Detect which cell encompasses the target text, then output its [X, Y] center coordinate. 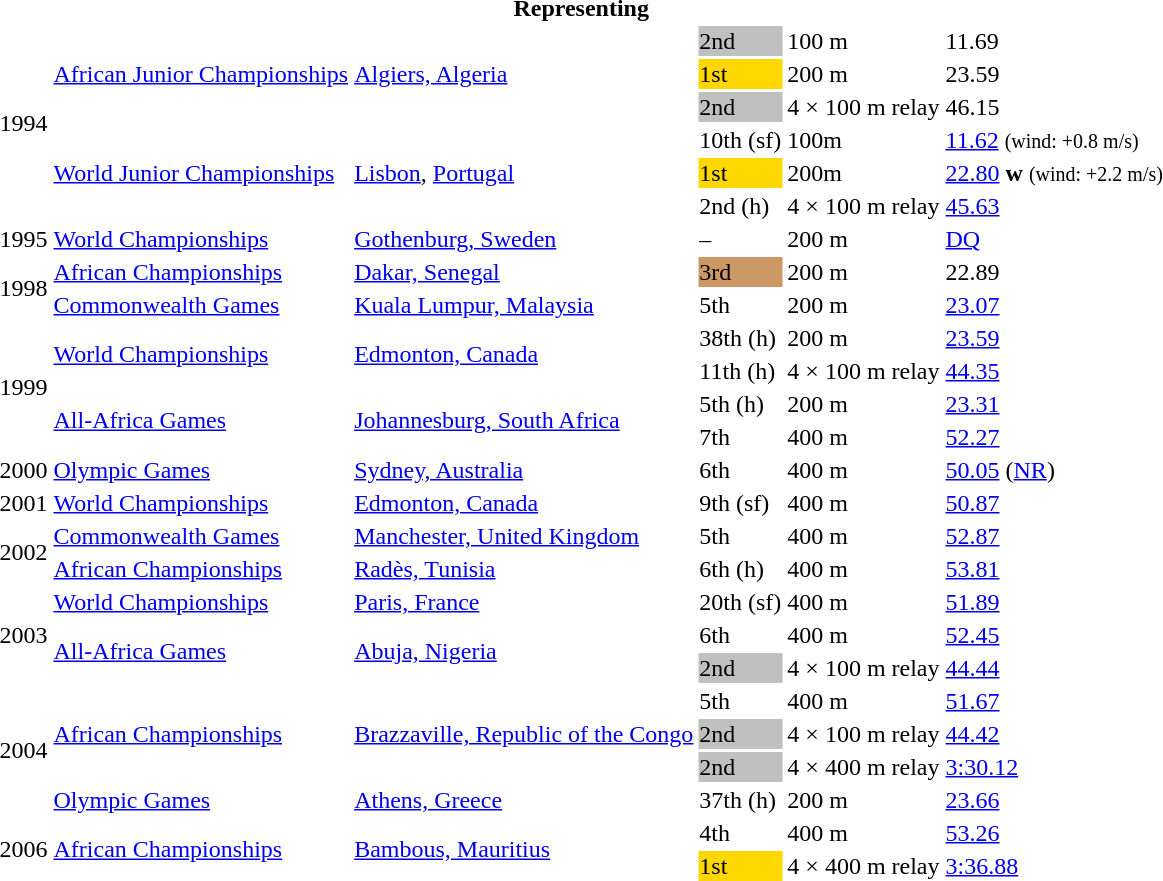
World Junior Championships [201, 173]
100m [864, 140]
Bambous, Mauritius [524, 850]
Kuala Lumpur, Malaysia [524, 305]
Gothenburg, Sweden [524, 239]
5th (h) [740, 404]
Radès, Tunisia [524, 569]
20th (sf) [740, 602]
10th (sf) [740, 140]
11th (h) [740, 371]
– [740, 239]
Brazzaville, Republic of the Congo [524, 734]
3rd [740, 272]
38th (h) [740, 338]
Manchester, United Kingdom [524, 536]
100 m [864, 41]
Paris, France [524, 602]
Athens, Greece [524, 800]
Abuja, Nigeria [524, 652]
7th [740, 437]
37th (h) [740, 800]
Sydney, Australia [524, 470]
2nd (h) [740, 206]
Dakar, Senegal [524, 272]
African Junior Championships [201, 74]
Algiers, Algeria [524, 74]
200m [864, 173]
4th [740, 833]
Lisbon, Portugal [524, 173]
6th (h) [740, 569]
Johannesburg, South Africa [524, 420]
9th (sf) [740, 503]
